For the text-containing cell, return its midpoint in (X, Y) coordinate format. 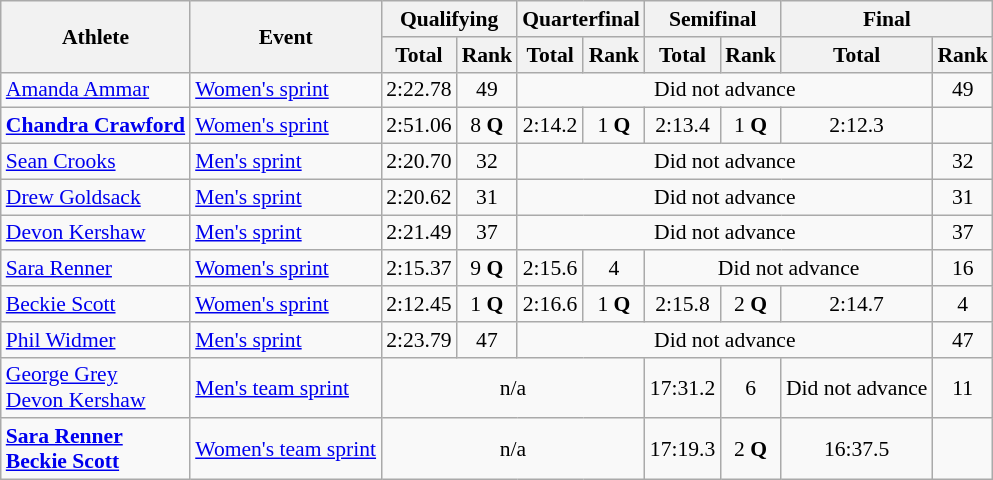
Women's team sprint (286, 450)
Sara RennerBeckie Scott (96, 450)
Devon Kershaw (96, 233)
Men's team sprint (286, 388)
Semifinal (713, 19)
2:23.79 (418, 340)
Drew Goldsack (96, 197)
2:14.2 (550, 126)
Beckie Scott (96, 304)
Final (887, 19)
2:13.4 (682, 126)
Sara Renner (96, 269)
9 Q (488, 269)
2:15.37 (418, 269)
2:15.6 (550, 269)
2:51.06 (418, 126)
George GreyDevon Kershaw (96, 388)
Chandra Crawford (96, 126)
17:19.3 (682, 450)
16:37.5 (857, 450)
2:12.45 (418, 304)
2:14.7 (857, 304)
Athlete (96, 36)
Qualifying (449, 19)
2:21.49 (418, 233)
Quarterfinal (581, 19)
2:20.70 (418, 162)
16 (962, 269)
6 (750, 388)
2:20.62 (418, 197)
2:12.3 (857, 126)
Sean Crooks (96, 162)
2:22.78 (418, 90)
Event (286, 36)
17:31.2 (682, 388)
Amanda Ammar (96, 90)
8 Q (488, 126)
Phil Widmer (96, 340)
11 (962, 388)
2:15.8 (682, 304)
2:16.6 (550, 304)
